Extract the (X, Y) coordinate from the center of the cell holding the provided text.  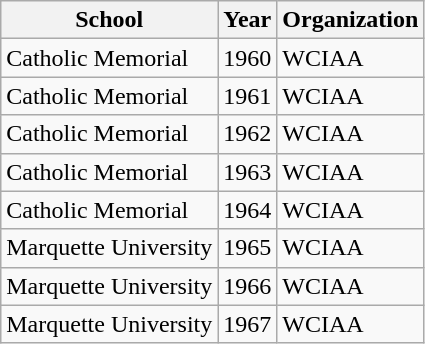
1967 (248, 324)
1960 (248, 58)
1965 (248, 248)
Organization (350, 20)
1966 (248, 286)
Year (248, 20)
School (110, 20)
1963 (248, 172)
1964 (248, 210)
1962 (248, 134)
1961 (248, 96)
